Determine the (X, Y) coordinate at the center of the cell enclosing the given text.  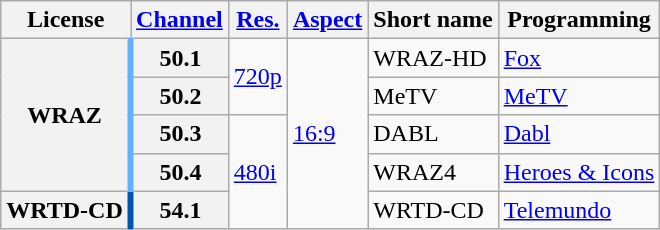
Telemundo (579, 210)
Heroes & Icons (579, 172)
Channel (180, 20)
WRAZ (66, 115)
WRAZ-HD (433, 58)
WRAZ4 (433, 172)
16:9 (327, 134)
DABL (433, 134)
50.3 (180, 134)
50.1 (180, 58)
Programming (579, 20)
Aspect (327, 20)
Fox (579, 58)
720p (258, 77)
Res. (258, 20)
50.2 (180, 96)
480i (258, 172)
License (66, 20)
54.1 (180, 210)
50.4 (180, 172)
Short name (433, 20)
Dabl (579, 134)
